Output the [X, Y] coordinate of the center of the cell containing the given text.  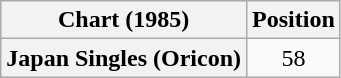
Position [294, 20]
58 [294, 58]
Japan Singles (Oricon) [124, 58]
Chart (1985) [124, 20]
